Determine the [X, Y] coordinate at the center of the cell enclosing the given text.  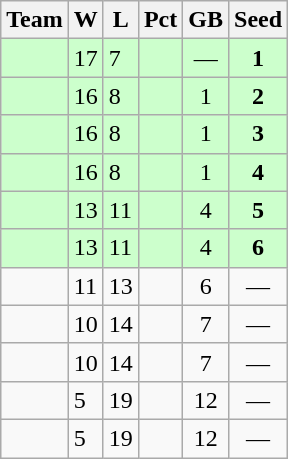
2 [258, 96]
Pct [160, 20]
Seed [258, 20]
GB [206, 20]
17 [86, 58]
W [86, 20]
Team [35, 20]
3 [258, 134]
L [120, 20]
